Return the [x, y] coordinate for the center point of the cell that contains the specified text.  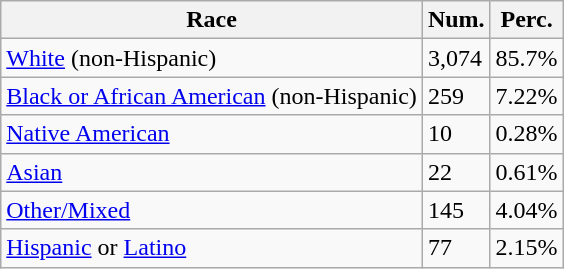
0.61% [526, 172]
7.22% [526, 96]
2.15% [526, 248]
3,074 [456, 58]
10 [456, 134]
Race [212, 20]
Asian [212, 172]
145 [456, 210]
77 [456, 248]
0.28% [526, 134]
259 [456, 96]
85.7% [526, 58]
Hispanic or Latino [212, 248]
Num. [456, 20]
4.04% [526, 210]
Perc. [526, 20]
White (non-Hispanic) [212, 58]
Black or African American (non-Hispanic) [212, 96]
Other/Mixed [212, 210]
Native American [212, 134]
22 [456, 172]
